Identify which cell holds the provided text, then report its [x, y] central coordinate. 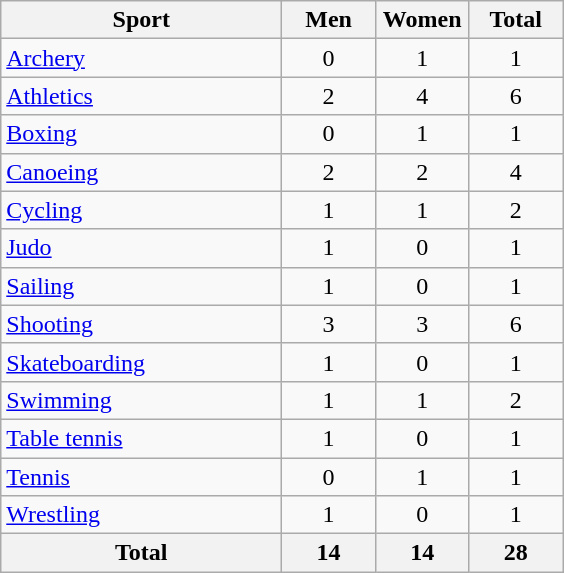
Table tennis [142, 438]
Boxing [142, 134]
Women [422, 20]
Swimming [142, 400]
Tennis [142, 477]
Archery [142, 58]
Shooting [142, 324]
Skateboarding [142, 362]
Men [329, 20]
Sport [142, 20]
28 [516, 553]
Cycling [142, 210]
Sailing [142, 286]
Athletics [142, 96]
Canoeing [142, 172]
Wrestling [142, 515]
Judo [142, 248]
